Provide the [x, y] coordinate of the cell's center where the given text is located.  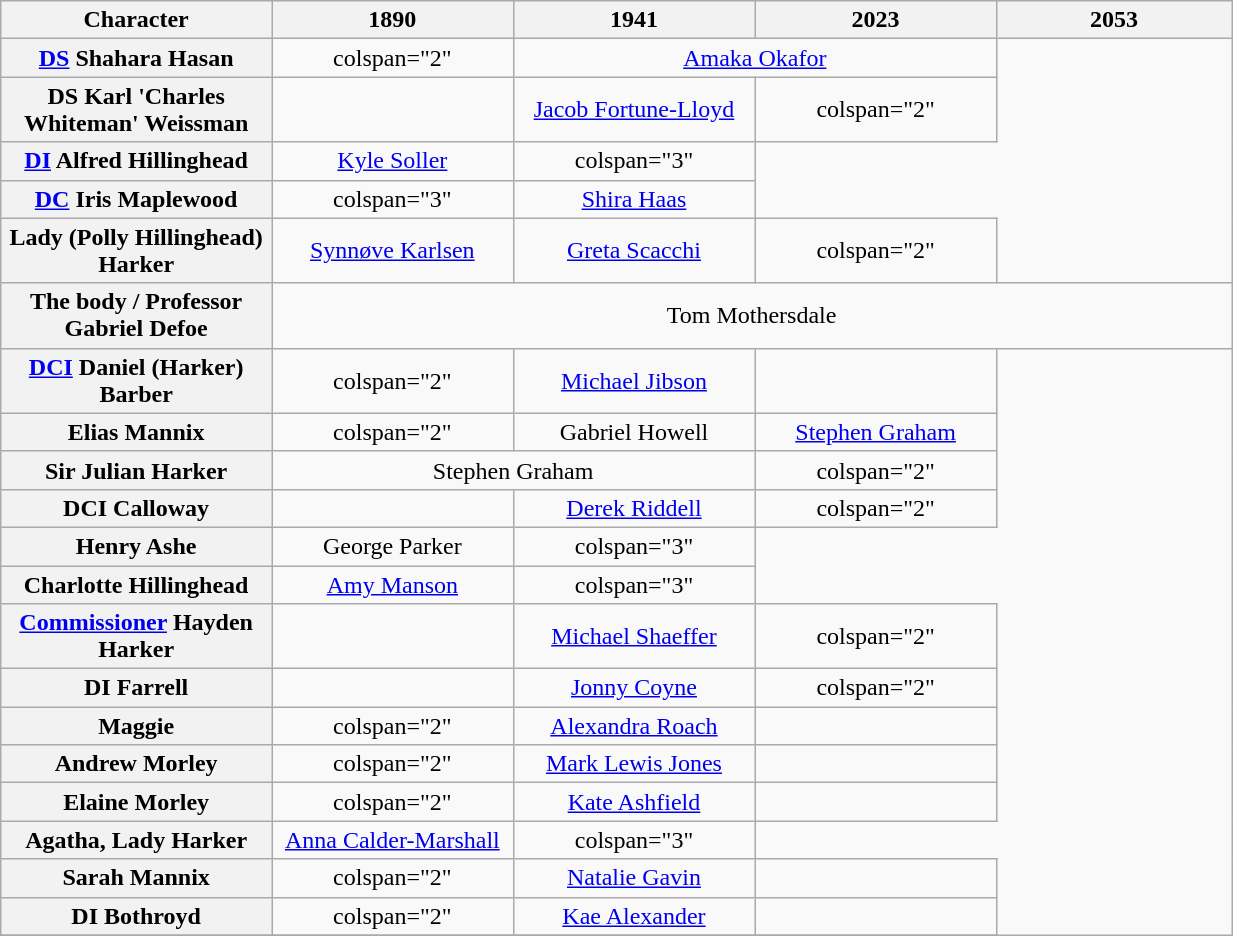
George Parker [393, 546]
Character [136, 20]
DI Alfred Hillinghead [136, 161]
DS Karl 'Charles Whiteman' Weissman [136, 110]
Amy Manson [393, 585]
Elaine Morley [136, 802]
Charlotte Hillinghead [136, 585]
2053 [1114, 20]
DCI Calloway [136, 508]
DI Bothroyd [136, 916]
Kyle Soller [393, 161]
Greta Scacchi [634, 250]
DS Shahara Hasan [136, 58]
Gabriel Howell [634, 432]
The body / Professor Gabriel Defoe [136, 316]
Jonny Coyne [634, 688]
Alexandra Roach [634, 726]
Kate Ashfield [634, 802]
Anna Calder-Marshall [393, 840]
Andrew Morley [136, 764]
Sir Julian Harker [136, 470]
Henry Ashe [136, 546]
Agatha, Lady Harker [136, 840]
Michael Jibson [634, 380]
Sarah Mannix [136, 878]
DCI Daniel (Harker) Barber [136, 380]
Lady (Polly Hillinghead) Harker [136, 250]
Elias Mannix [136, 432]
Natalie Gavin [634, 878]
Tom Mothersdale [752, 316]
Commissioner Hayden Harker [136, 636]
2023 [876, 20]
1890 [393, 20]
Amaka Okafor [754, 58]
1941 [634, 20]
Mark Lewis Jones [634, 764]
Synnøve Karlsen [393, 250]
Jacob Fortune-Lloyd [634, 110]
Maggie [136, 726]
Kae Alexander [634, 916]
Shira Haas [634, 199]
Derek Riddell [634, 508]
DC Iris Maplewood [136, 199]
Michael Shaeffer [634, 636]
DI Farrell [136, 688]
